Search for the cell housing the specified text and yield its [x, y] center coordinate. 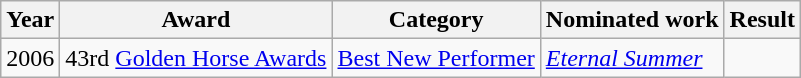
Year [30, 20]
Eternal Summer [632, 58]
Nominated work [632, 20]
Result [762, 20]
2006 [30, 58]
Category [436, 20]
Award [196, 20]
43rd Golden Horse Awards [196, 58]
Best New Performer [436, 58]
